Extract the [x, y] coordinate from the center of the cell holding the provided text.  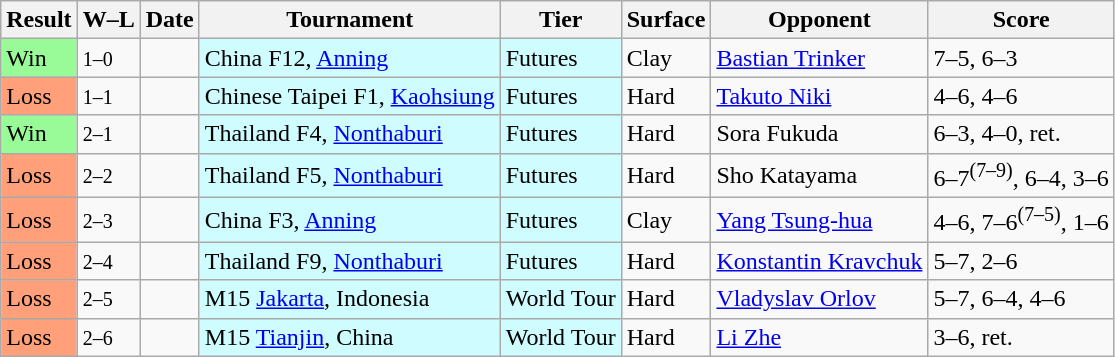
2–6 [108, 337]
2–4 [108, 261]
6–7(7–9), 6–4, 3–6 [1021, 176]
China F3, Anning [350, 220]
Score [1021, 20]
2–5 [108, 299]
2–2 [108, 176]
1–0 [108, 58]
M15 Jakarta, Indonesia [350, 299]
Sora Fukuda [820, 134]
Bastian Trinker [820, 58]
4–6, 7–6(7–5), 1–6 [1021, 220]
Tier [560, 20]
Yang Tsung-hua [820, 220]
W–L [108, 20]
Tournament [350, 20]
M15 Tianjin, China [350, 337]
Thailand F9, Nonthaburi [350, 261]
Surface [666, 20]
Date [170, 20]
5–7, 6–4, 4–6 [1021, 299]
3–6, ret. [1021, 337]
5–7, 2–6 [1021, 261]
7–5, 6–3 [1021, 58]
Opponent [820, 20]
Thailand F4, Nonthaburi [350, 134]
1–1 [108, 96]
Li Zhe [820, 337]
6–3, 4–0, ret. [1021, 134]
Thailand F5, Nonthaburi [350, 176]
Sho Katayama [820, 176]
4–6, 4–6 [1021, 96]
China F12, Anning [350, 58]
2–1 [108, 134]
Result [39, 20]
Vladyslav Orlov [820, 299]
Chinese Taipei F1, Kaohsiung [350, 96]
Takuto Niki [820, 96]
Konstantin Kravchuk [820, 261]
2–3 [108, 220]
